Return the [x, y] coordinate for the center point of the cell that contains the specified text.  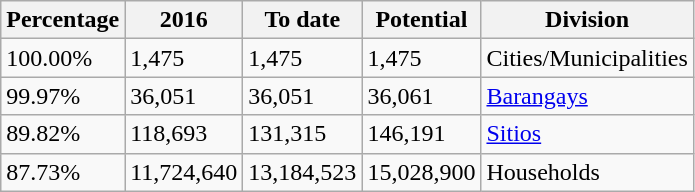
2016 [184, 20]
89.82% [63, 134]
13,184,523 [302, 172]
100.00% [63, 58]
Percentage [63, 20]
Households [587, 172]
99.97% [63, 96]
11,724,640 [184, 172]
15,028,900 [422, 172]
Barangays [587, 96]
Sitios [587, 134]
Potential [422, 20]
118,693 [184, 134]
Division [587, 20]
146,191 [422, 134]
131,315 [302, 134]
To date [302, 20]
Cities/Municipalities [587, 58]
87.73% [63, 172]
36,061 [422, 96]
